Search for the cell housing the specified text and yield its [x, y] center coordinate. 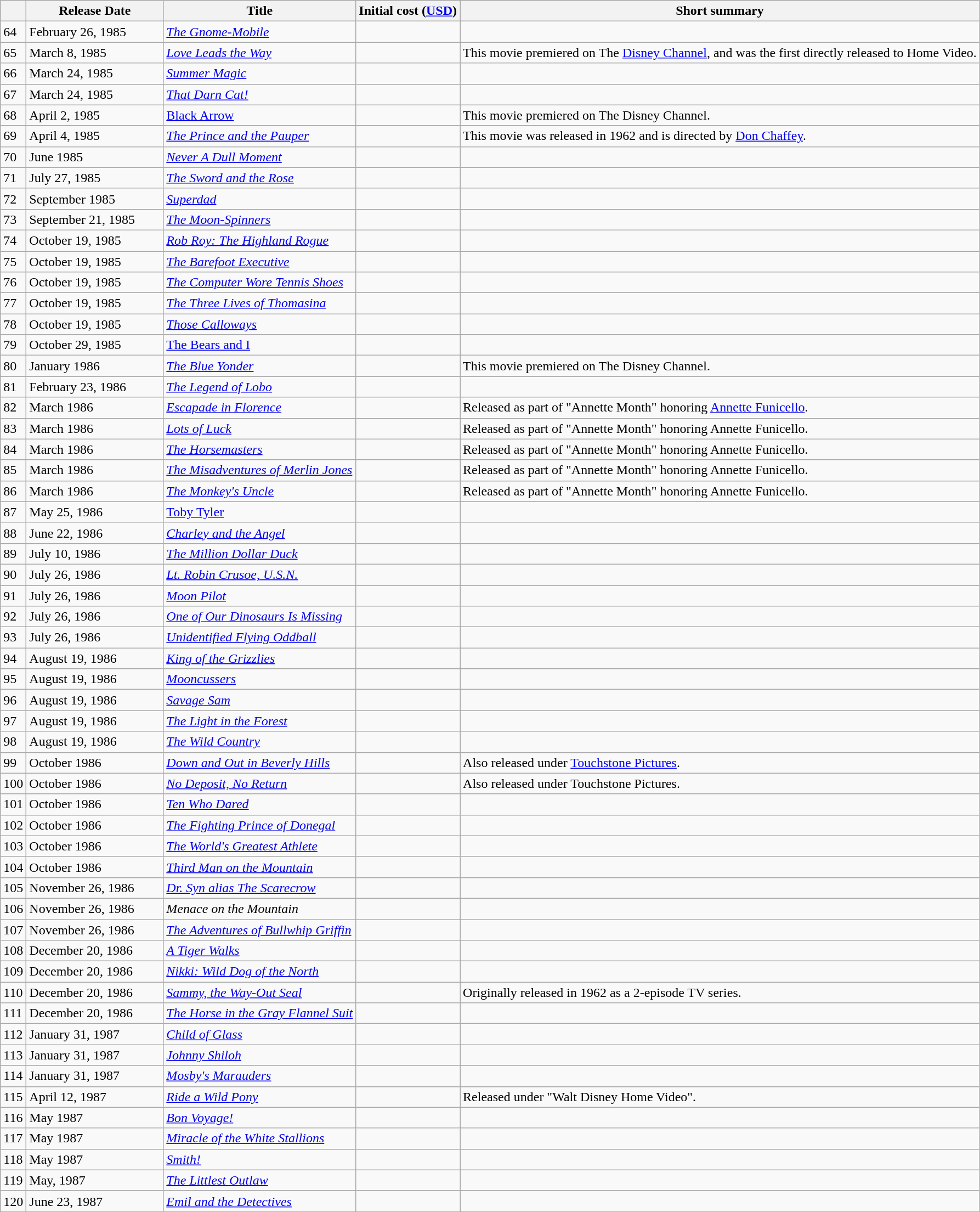
89 [13, 554]
May, 1987 [95, 1180]
100 [13, 783]
106 [13, 909]
The Horse in the Gray Flannel Suit [260, 1013]
67 [13, 94]
Superdad [260, 199]
September 1985 [95, 199]
116 [13, 1118]
February 26, 1985 [95, 32]
The Prince and the Pauper [260, 136]
Miracle of the White Stallions [260, 1138]
Lt. Robin Crusoe, U.S.N. [260, 574]
73 [13, 219]
This movie was released in 1962 and is directed by Don Chaffey. [720, 136]
Dr. Syn alias The Scarecrow [260, 888]
Ten Who Dared [260, 804]
119 [13, 1180]
113 [13, 1055]
111 [13, 1013]
76 [13, 283]
65 [13, 53]
That Darn Cat! [260, 94]
Lots of Luck [260, 429]
82 [13, 408]
Moon Pilot [260, 595]
The Wild Country [260, 742]
Savage Sam [260, 700]
Toby Tyler [260, 512]
Bon Voyage! [260, 1118]
Down and Out in Beverly Hills [260, 763]
Those Calloways [260, 324]
104 [13, 867]
The Legend of Lobo [260, 387]
Title [260, 11]
Nikki: Wild Dog of the North [260, 972]
102 [13, 825]
80 [13, 366]
September 21, 1985 [95, 219]
April 12, 1987 [95, 1097]
February 23, 1986 [95, 387]
112 [13, 1034]
January 1986 [95, 366]
The Misadventures of Merlin Jones [260, 470]
88 [13, 533]
Johnny Shiloh [260, 1055]
The Sword and the Rose [260, 178]
King of the Grizzlies [260, 658]
Menace on the Mountain [260, 909]
June 23, 1987 [95, 1201]
81 [13, 387]
Charley and the Angel [260, 533]
74 [13, 240]
Released under "Walt Disney Home Video". [720, 1097]
The Million Dollar Duck [260, 554]
66 [13, 74]
July 27, 1985 [95, 178]
120 [13, 1201]
Ride a Wild Pony [260, 1097]
Mosby's Marauders [260, 1076]
May 25, 1986 [95, 512]
77 [13, 303]
Initial cost (USD) [408, 11]
Love Leads the Way [260, 53]
Rob Roy: The Highland Rogue [260, 240]
118 [13, 1159]
Never A Dull Moment [260, 157]
93 [13, 638]
68 [13, 115]
Smith! [260, 1159]
The Light in the Forest [260, 721]
The Horsemasters [260, 449]
115 [13, 1097]
109 [13, 972]
107 [13, 930]
This movie premiered on The Disney Channel, and was the first directly released to Home Video. [720, 53]
96 [13, 700]
83 [13, 429]
Black Arrow [260, 115]
Short summary [720, 11]
Mooncussers [260, 679]
The Barefoot Executive [260, 262]
97 [13, 721]
114 [13, 1076]
94 [13, 658]
75 [13, 262]
95 [13, 679]
One of Our Dinosaurs Is Missing [260, 617]
101 [13, 804]
108 [13, 951]
90 [13, 574]
Release Date [95, 11]
Emil and the Detectives [260, 1201]
The Bears and I [260, 345]
Escapade in Florence [260, 408]
84 [13, 449]
The Gnome-Mobile [260, 32]
Summer Magic [260, 74]
Originally released in 1962 as a 2-episode TV series. [720, 993]
70 [13, 157]
The Littlest Outlaw [260, 1180]
The Blue Yonder [260, 366]
The Fighting Prince of Donegal [260, 825]
69 [13, 136]
A Tiger Walks [260, 951]
64 [13, 32]
July 10, 1986 [95, 554]
105 [13, 888]
71 [13, 178]
The Computer Wore Tennis Shoes [260, 283]
72 [13, 199]
April 2, 1985 [95, 115]
June 1985 [95, 157]
March 8, 1985 [95, 53]
The World's Greatest Athlete [260, 846]
The Moon-Spinners [260, 219]
87 [13, 512]
110 [13, 993]
86 [13, 491]
The Monkey's Uncle [260, 491]
85 [13, 470]
Third Man on the Mountain [260, 867]
79 [13, 345]
The Three Lives of Thomasina [260, 303]
Child of Glass [260, 1034]
78 [13, 324]
99 [13, 763]
117 [13, 1138]
91 [13, 595]
October 29, 1985 [95, 345]
92 [13, 617]
June 22, 1986 [95, 533]
103 [13, 846]
No Deposit, No Return [260, 783]
98 [13, 742]
The Adventures of Bullwhip Griffin [260, 930]
Unidentified Flying Oddball [260, 638]
Sammy, the Way-Out Seal [260, 993]
April 4, 1985 [95, 136]
